Determine the (X, Y) coordinate at the center of the cell enclosing the given text.  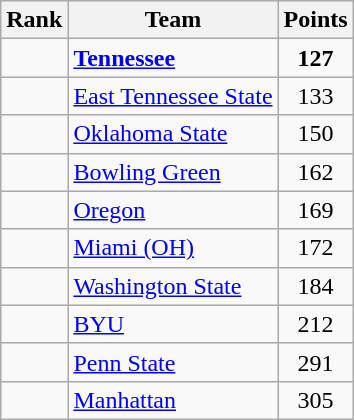
East Tennessee State (173, 96)
Penn State (173, 362)
169 (316, 210)
212 (316, 324)
Bowling Green (173, 172)
Points (316, 20)
150 (316, 134)
Tennessee (173, 58)
Miami (OH) (173, 248)
291 (316, 362)
162 (316, 172)
Oregon (173, 210)
184 (316, 286)
Washington State (173, 286)
Team (173, 20)
Oklahoma State (173, 134)
BYU (173, 324)
172 (316, 248)
133 (316, 96)
Manhattan (173, 400)
127 (316, 58)
305 (316, 400)
Rank (34, 20)
